Return [X, Y] of the center of cell containing provided text 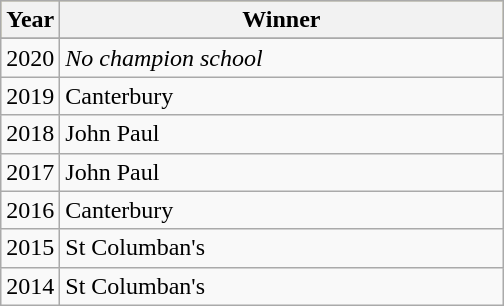
Winner [282, 20]
Year [30, 20]
2016 [30, 210]
2020 [30, 58]
No champion school [282, 58]
2017 [30, 172]
2018 [30, 134]
2014 [30, 286]
2015 [30, 248]
2019 [30, 96]
